For the text-containing cell, return its midpoint in (x, y) coordinate format. 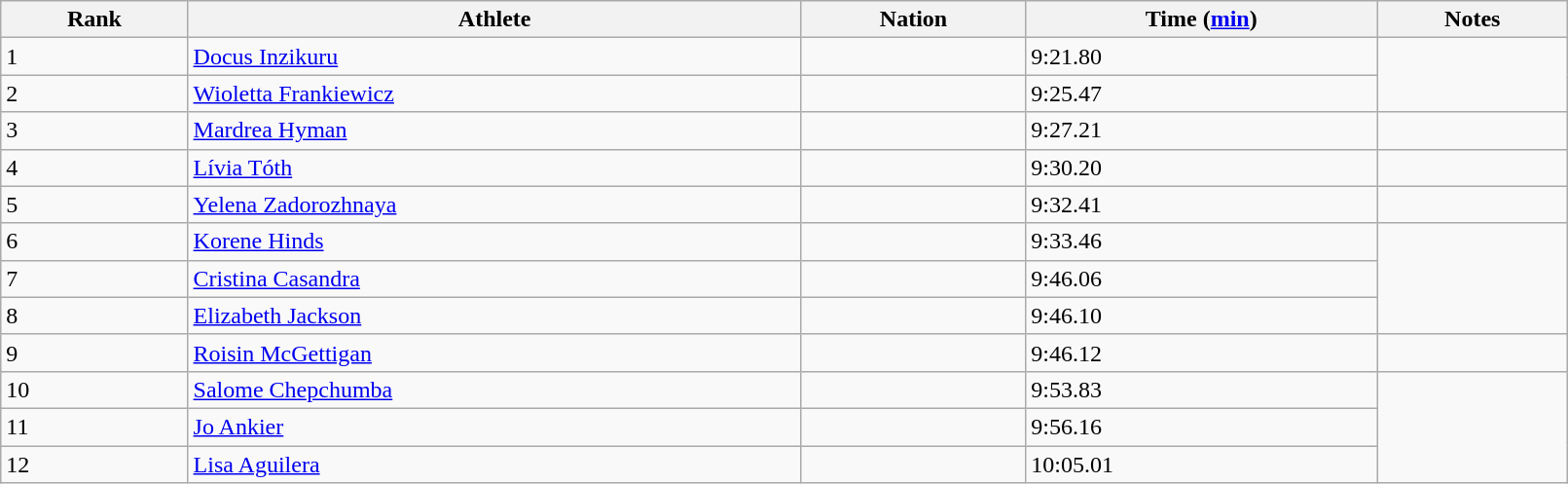
12 (94, 465)
6 (94, 242)
1 (94, 56)
9:32.41 (1201, 205)
Elizabeth Jackson (494, 316)
10 (94, 390)
Jo Ankier (494, 427)
10:05.01 (1201, 465)
Salome Chepchumba (494, 390)
Yelena Zadorozhnaya (494, 205)
11 (94, 427)
5 (94, 205)
2 (94, 93)
9:30.20 (1201, 168)
Rank (94, 19)
Lisa Aguilera (494, 465)
Korene Hinds (494, 242)
9:33.46 (1201, 242)
Lívia Tóth (494, 168)
4 (94, 168)
Mardrea Hyman (494, 130)
7 (94, 279)
Nation (913, 19)
9:27.21 (1201, 130)
Wioletta Frankiewicz (494, 93)
Athlete (494, 19)
9:46.06 (1201, 279)
Docus Inzikuru (494, 56)
Time (min) (1201, 19)
9:46.10 (1201, 316)
8 (94, 316)
Roisin McGettigan (494, 353)
9:56.16 (1201, 427)
9 (94, 353)
3 (94, 130)
Cristina Casandra (494, 279)
9:21.80 (1201, 56)
9:25.47 (1201, 93)
Notes (1473, 19)
9:46.12 (1201, 353)
9:53.83 (1201, 390)
